Search for the cell housing the specified text and yield its (X, Y) center coordinate. 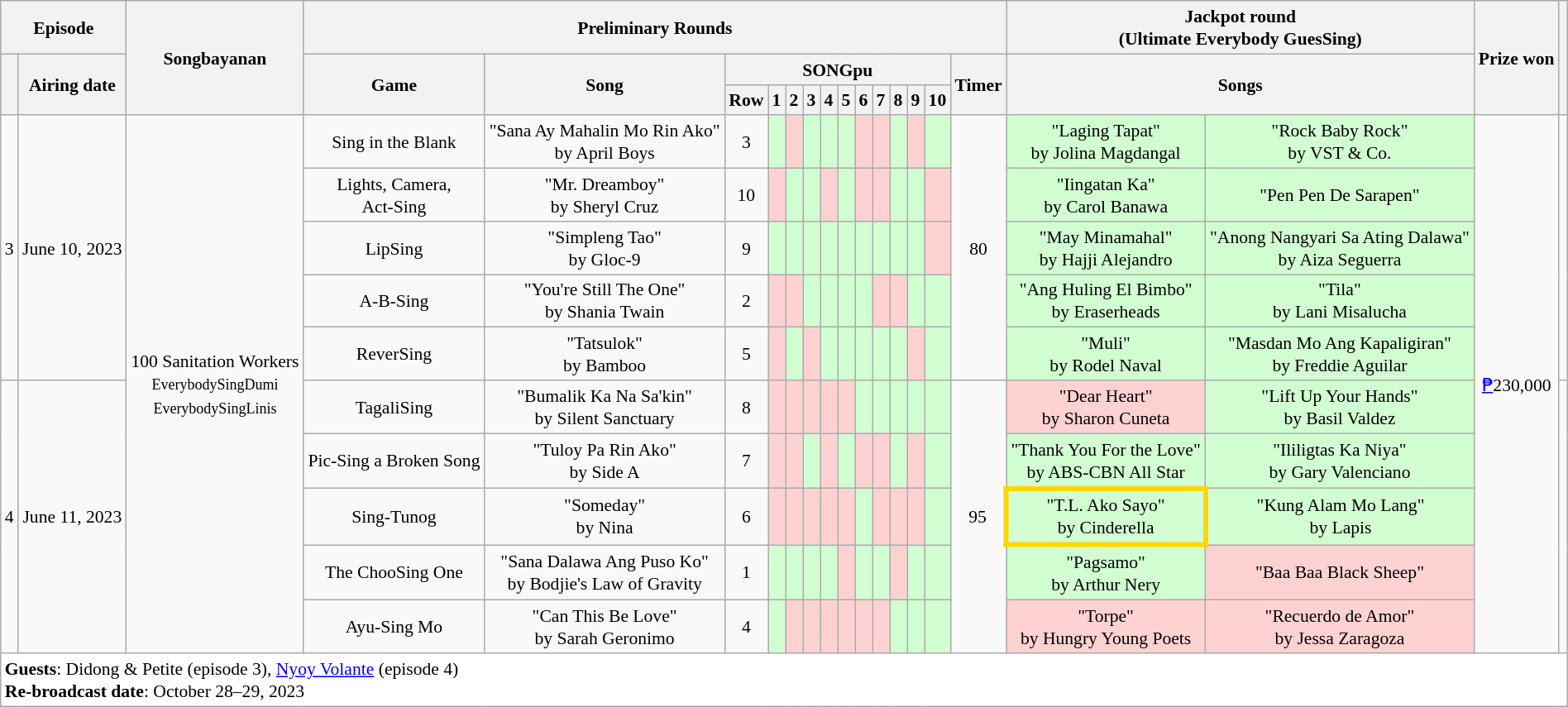
"Sana Ay Mahalin Mo Rin Ako"by April Boys (605, 142)
Ayu-Sing Mo (394, 627)
"Recuerdo de Amor"by Jessa Zaragoza (1340, 627)
"Bumalik Ka Na Sa'kin"by Silent Sanctuary (605, 407)
"Dear Heart"by Sharon Cuneta (1106, 407)
Sing-Tunog (394, 518)
"Torpe"by Hungry Young Poets (1106, 627)
Timer (978, 84)
"Simpleng Tao"by Gloc-9 (605, 248)
"Thank You For the Love"by ABS-CBN All Star (1106, 461)
Jackpot round(Ultimate Everybody GuesSing) (1241, 27)
Guests: Didong & Petite (episode 3), Nyoy Volante (episode 4)Re-broadcast date: October 28–29, 2023 (784, 680)
June 11, 2023 (73, 517)
"Muli"by Rodel Naval (1106, 354)
"Baa Baa Black Sheep" (1340, 572)
Songbayanan (215, 58)
"Pen Pen De Sarapen" (1340, 195)
"Anong Nangyari Sa Ating Dalawa"by Aiza Seguerra (1340, 248)
"Lift Up Your Hands"by Basil Valdez (1340, 407)
SONGpu (837, 69)
"May Minamahal"by Hajji Alejandro (1106, 248)
Songs (1241, 84)
Row (746, 99)
LipSing (394, 248)
"Kung Alam Mo Lang"by Lapis (1340, 518)
"Someday"by Nina (605, 518)
TagaliSing (394, 407)
Lights, Camera,Act-Sing (394, 195)
"Ang Huling El Bimbo"by Eraserheads (1106, 301)
"Laging Tapat"by Jolina Magdangal (1106, 142)
Episode (64, 27)
A-B-Sing (394, 301)
"Tatsulok"by Bamboo (605, 354)
"You're Still The One"by Shania Twain (605, 301)
"Tuloy Pa Rin Ako"by Side A (605, 461)
Pic-Sing a Broken Song (394, 461)
Game (394, 84)
June 10, 2023 (73, 248)
"Sana Dalawa Ang Puso Ko"by Bodjie's Law of Gravity (605, 572)
"T.L. Ako Sayo"by Cinderella (1106, 518)
Sing in the Blank (394, 142)
Prize won (1517, 58)
Airing date (73, 84)
"Iingatan Ka"by Carol Banawa (1106, 195)
"Mr. Dreamboy"by Sheryl Cruz (605, 195)
Song (605, 84)
"Tila"by Lani Misalucha (1340, 301)
₱230,000 (1517, 385)
The ChooSing One (394, 572)
100 Sanitation WorkersEverybodySingDumiEverybodySingLinis (215, 385)
"Ililigtas Ka Niya"by Gary Valenciano (1340, 461)
"Pagsamo"by Arthur Nery (1106, 572)
"Masdan Mo Ang Kapaligiran"by Freddie Aguilar (1340, 354)
95 (978, 517)
Preliminary Rounds (655, 27)
80 (978, 248)
"Can This Be Love"by Sarah Geronimo (605, 627)
"Rock Baby Rock"by VST & Co. (1340, 142)
ReverSing (394, 354)
